Determine the [x, y] coordinate at the center of the cell enclosing the given text.  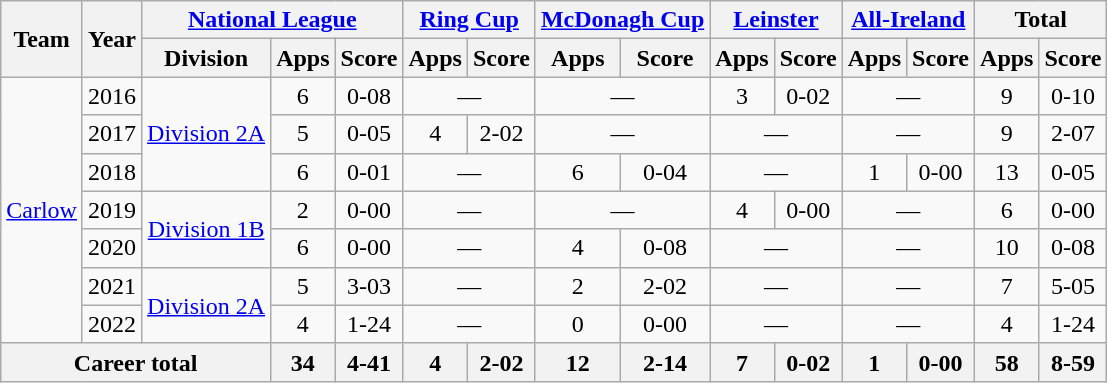
All-Ireland [908, 20]
0 [578, 324]
3 [742, 96]
58 [1007, 362]
Carlow [42, 210]
0-04 [665, 172]
Year [112, 39]
2022 [112, 324]
Division [206, 58]
34 [303, 362]
0-01 [369, 172]
2020 [112, 248]
2-14 [665, 362]
2019 [112, 210]
5-05 [1073, 286]
Leinster [776, 20]
0-10 [1073, 96]
Ring Cup [469, 20]
10 [1007, 248]
2016 [112, 96]
McDonagh Cup [622, 20]
4-41 [369, 362]
Team [42, 39]
13 [1007, 172]
3-03 [369, 286]
12 [578, 362]
2021 [112, 286]
Total [1041, 20]
2-07 [1073, 134]
Career total [136, 362]
2017 [112, 134]
National League [272, 20]
Division 1B [206, 229]
8-59 [1073, 362]
2018 [112, 172]
